From the cell containing the given text, extract its center point as [x, y] coordinate. 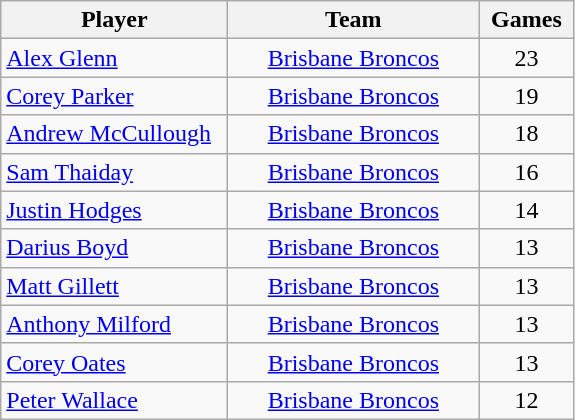
14 [526, 210]
19 [526, 96]
Games [526, 20]
16 [526, 172]
12 [526, 400]
Player [114, 20]
Matt Gillett [114, 286]
Andrew McCullough [114, 134]
Darius Boyd [114, 248]
Peter Wallace [114, 400]
23 [526, 58]
Alex Glenn [114, 58]
18 [526, 134]
Corey Oates [114, 362]
Corey Parker [114, 96]
Anthony Milford [114, 324]
Sam Thaiday [114, 172]
Justin Hodges [114, 210]
Team [354, 20]
